For the text-containing cell, return its midpoint in (X, Y) coordinate format. 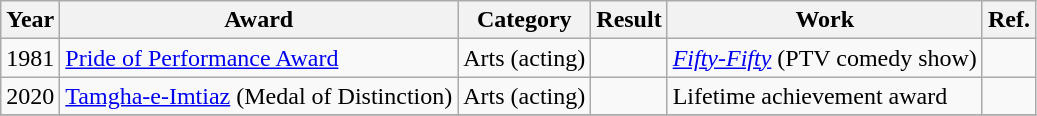
1981 (30, 58)
Tamgha-e-Imtiaz (Medal of Distinction) (259, 96)
Fifty-Fifty (PTV comedy show) (824, 58)
Year (30, 20)
Pride of Performance Award (259, 58)
Award (259, 20)
Lifetime achievement award (824, 96)
2020 (30, 96)
Work (824, 20)
Result (629, 20)
Ref. (1008, 20)
Category (524, 20)
